Provide the [X, Y] coordinate of the cell's center where the given text is located.  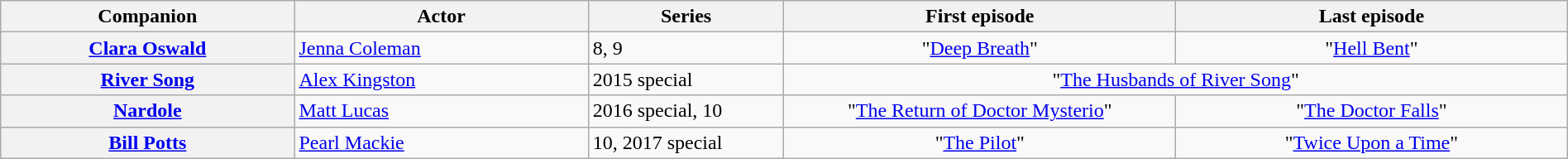
Nardole [147, 111]
Alex Kingston [442, 79]
Jenna Coleman [442, 48]
Bill Potts [147, 142]
2015 special [686, 79]
"The Return of Doctor Mysterio" [980, 111]
Matt Lucas [442, 111]
Clara Oswald [147, 48]
"Twice Upon a Time" [1372, 142]
"The Pilot" [980, 142]
"Deep Breath" [980, 48]
Series [686, 17]
2016 special, 10 [686, 111]
Actor [442, 17]
"Hell Bent" [1372, 48]
8, 9 [686, 48]
"The Doctor Falls" [1372, 111]
10, 2017 special [686, 142]
Companion [147, 17]
Pearl Mackie [442, 142]
First episode [980, 17]
Last episode [1372, 17]
River Song [147, 79]
"The Husbands of River Song" [1176, 79]
